Determine the [X, Y] coordinate at the center of the cell enclosing the given text.  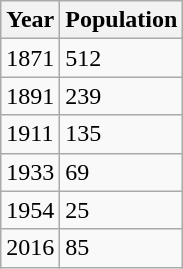
512 [122, 58]
239 [122, 96]
85 [122, 248]
Year [30, 20]
135 [122, 134]
1891 [30, 96]
1871 [30, 58]
Population [122, 20]
69 [122, 172]
1933 [30, 172]
25 [122, 210]
1911 [30, 134]
1954 [30, 210]
2016 [30, 248]
